From the cell containing the given text, extract its center point as (X, Y) coordinate. 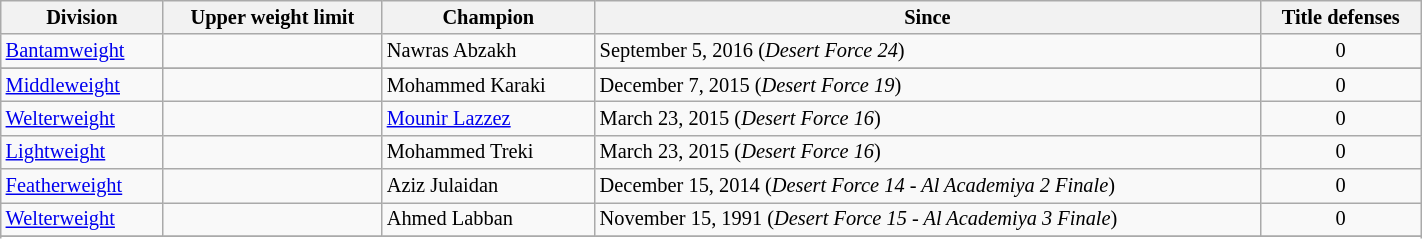
November 15, 1991 (Desert Force 15 - Al Academiya 3 Finale) (928, 219)
Mounir Lazzez (488, 118)
Title defenses (1340, 17)
Middleweight (82, 85)
Division (82, 17)
December 15, 2014 (Desert Force 14 - Al Academiya 2 Finale) (928, 186)
Nawras Abzakh (488, 51)
Since (928, 17)
Bantamweight (82, 51)
Ahmed Labban (488, 219)
Mohammed Treki (488, 152)
Mohammed Karaki (488, 85)
Upper weight limit (272, 17)
September 5, 2016 (Desert Force 24) (928, 51)
Aziz Julaidan (488, 186)
December 7, 2015 (Desert Force 19) (928, 85)
Lightweight (82, 152)
Featherweight (82, 186)
Champion (488, 17)
